Extract the (x, y) coordinate from the center of the cell holding the provided text.  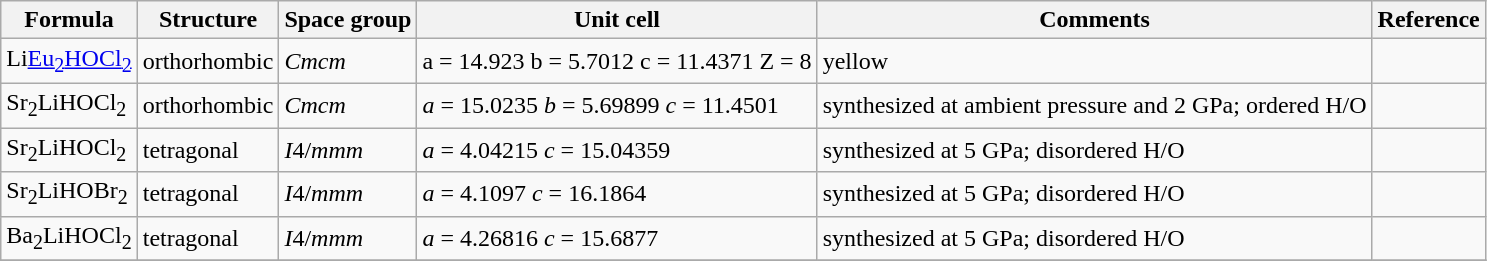
a = 4.26816 c = 15.6877 (617, 238)
Structure (208, 20)
synthesized at ambient pressure and 2 GPa; ordered H/O (1094, 105)
Ba2LiHOCl2 (69, 238)
a = 4.1097 c = 16.1864 (617, 194)
LiEu2HOCl2 (69, 61)
Comments (1094, 20)
Formula (69, 20)
Reference (1428, 20)
Space group (348, 20)
Sr2LiHOBr2 (69, 194)
Unit cell (617, 20)
a = 14.923 b = 5.7012 c = 11.4371 Z = 8 (617, 61)
yellow (1094, 61)
a = 15.0235 b = 5.69899 c = 11.4501 (617, 105)
a = 4.04215 c = 15.04359 (617, 150)
